Determine the [x, y] coordinate at the center of the cell enclosing the given text.  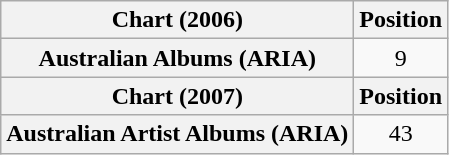
Australian Albums (ARIA) [178, 58]
43 [401, 134]
9 [401, 58]
Chart (2007) [178, 96]
Australian Artist Albums (ARIA) [178, 134]
Chart (2006) [178, 20]
